Extract the (x, y) coordinate from the center of the cell holding the provided text.  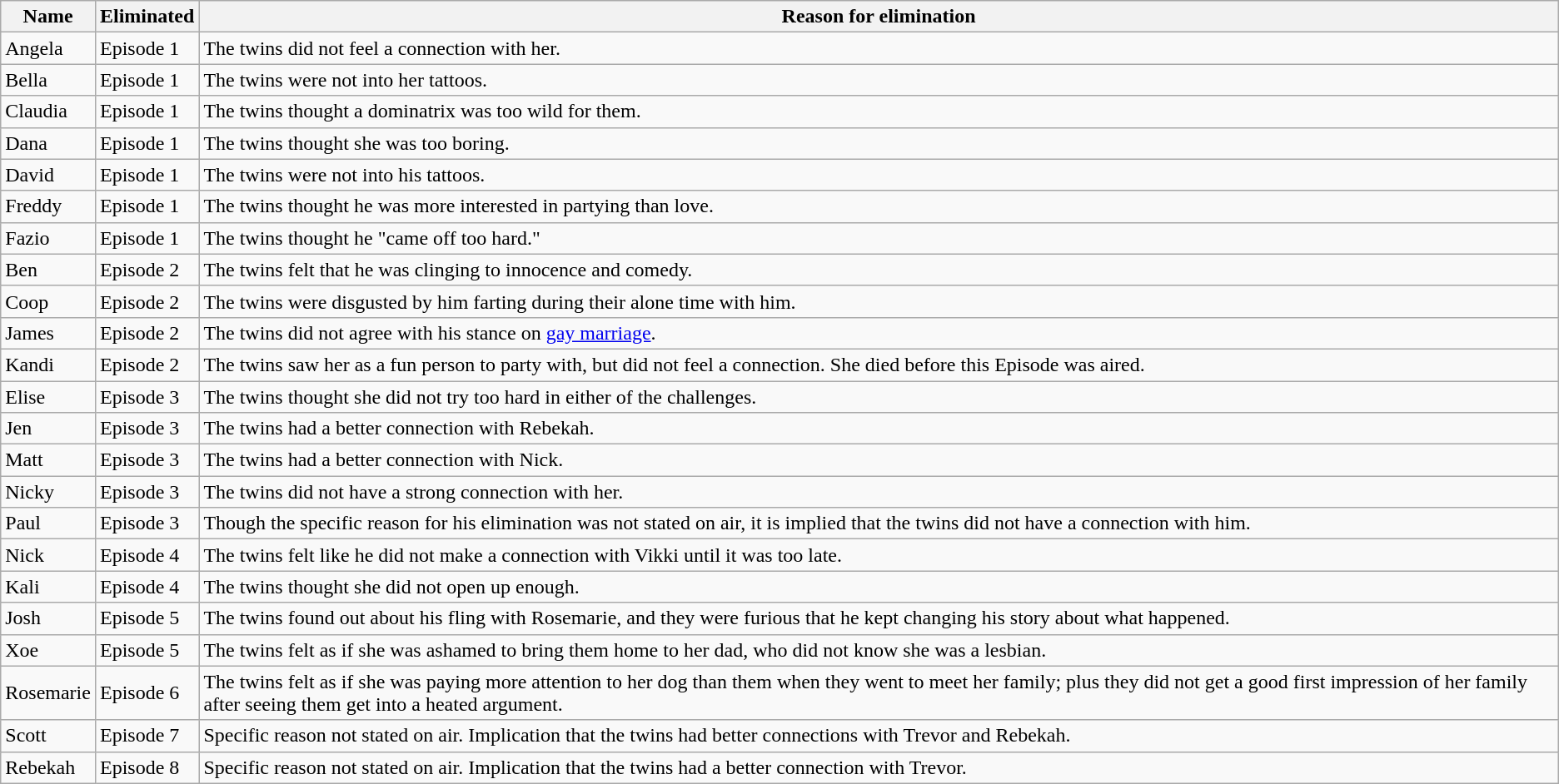
Episode 8 (147, 767)
Claudia (48, 112)
Name (48, 17)
The twins were not into his tattoos. (879, 175)
Nicky (48, 492)
James (48, 333)
Freddy (48, 206)
The twins were disgusted by him farting during their alone time with him. (879, 301)
The twins thought he "came off too hard." (879, 238)
Matt (48, 460)
Paul (48, 523)
The twins felt as if she was ashamed to bring them home to her dad, who did not know she was a lesbian. (879, 650)
Episode 6 (147, 692)
Rosemarie (48, 692)
Episode 7 (147, 736)
Jen (48, 429)
Kali (48, 587)
Specific reason not stated on air. Implication that the twins had a better connection with Trevor. (879, 767)
The twins thought she was too boring. (879, 143)
Specific reason not stated on air. Implication that the twins had better connections with Trevor and Rebekah. (879, 736)
Though the specific reason for his elimination was not stated on air, it is implied that the twins did not have a connection with him. (879, 523)
Angela (48, 48)
The twins were not into her tattoos. (879, 80)
Rebekah (48, 767)
Coop (48, 301)
The twins had a better connection with Nick. (879, 460)
The twins felt that he was clinging to innocence and comedy. (879, 270)
The twins found out about his fling with Rosemarie, and they were furious that he kept changing his story about what happened. (879, 618)
The twins did not have a strong connection with her. (879, 492)
The twins felt like he did not make a connection with Vikki until it was too late. (879, 555)
Fazio (48, 238)
Nick (48, 555)
Elise (48, 397)
David (48, 175)
The twins thought he was more interested in partying than love. (879, 206)
The twins saw her as a fun person to party with, but did not feel a connection. She died before this Episode was aired. (879, 365)
The twins thought she did not open up enough. (879, 587)
Eliminated (147, 17)
Kandi (48, 365)
Josh (48, 618)
Dana (48, 143)
The twins thought a dominatrix was too wild for them. (879, 112)
Ben (48, 270)
The twins thought she did not try too hard in either of the challenges. (879, 397)
Scott (48, 736)
Xoe (48, 650)
The twins had a better connection with Rebekah. (879, 429)
The twins did not feel a connection with her. (879, 48)
Bella (48, 80)
Reason for elimination (879, 17)
The twins did not agree with his stance on gay marriage. (879, 333)
